From the cell containing the given text, extract its center point as (x, y) coordinate. 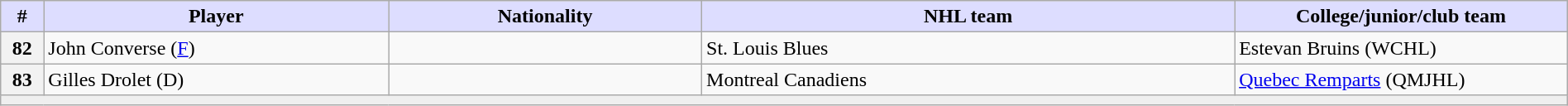
Estevan Bruins (WCHL) (1401, 48)
82 (22, 48)
83 (22, 79)
Player (217, 17)
Quebec Remparts (QMJHL) (1401, 79)
John Converse (F) (217, 48)
Gilles Drolet (D) (217, 79)
Nationality (546, 17)
# (22, 17)
College/junior/club team (1401, 17)
Montreal Canadiens (968, 79)
NHL team (968, 17)
St. Louis Blues (968, 48)
